Capture the cell that displays the provided text and extract its (X, Y) central coordinate. 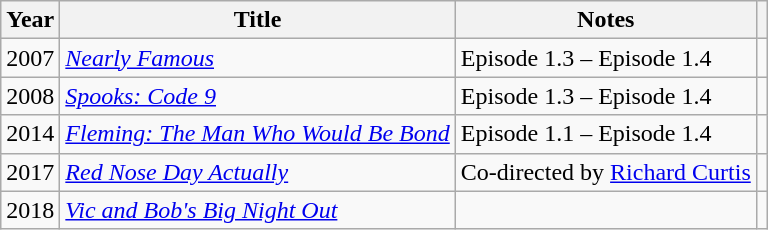
Spooks: Code 9 (258, 96)
Notes (606, 20)
2007 (30, 58)
Episode 1.1 – Episode 1.4 (606, 134)
Vic and Bob's Big Night Out (258, 210)
2008 (30, 96)
Nearly Famous (258, 58)
Title (258, 20)
Red Nose Day Actually (258, 172)
2018 (30, 210)
2017 (30, 172)
Fleming: The Man Who Would Be Bond (258, 134)
Year (30, 20)
2014 (30, 134)
Co-directed by Richard Curtis (606, 172)
